Output the (x, y) coordinate of the center of the cell containing the given text.  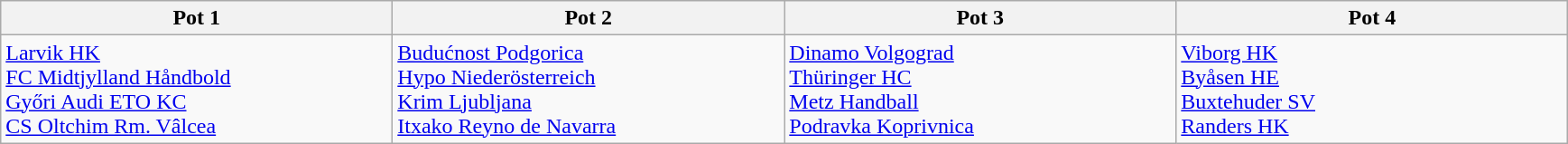
Pot 1 (197, 18)
Pot 4 (1372, 18)
Budućnost Podgorica Hypo Niederösterreich Krim Ljubljana Itxako Reyno de Navarra (589, 89)
Pot 3 (980, 18)
Dinamo Volgograd Thüringer HC Metz Handball Podravka Koprivnica (980, 89)
Larvik HK FC Midtjylland Håndbold Győri Audi ETO KC CS Oltchim Rm. Vâlcea (197, 89)
Viborg HK Byåsen HE Buxtehuder SV Randers HK (1372, 89)
Pot 2 (589, 18)
